Detect which cell encompasses the target text, then output its (x, y) center coordinate. 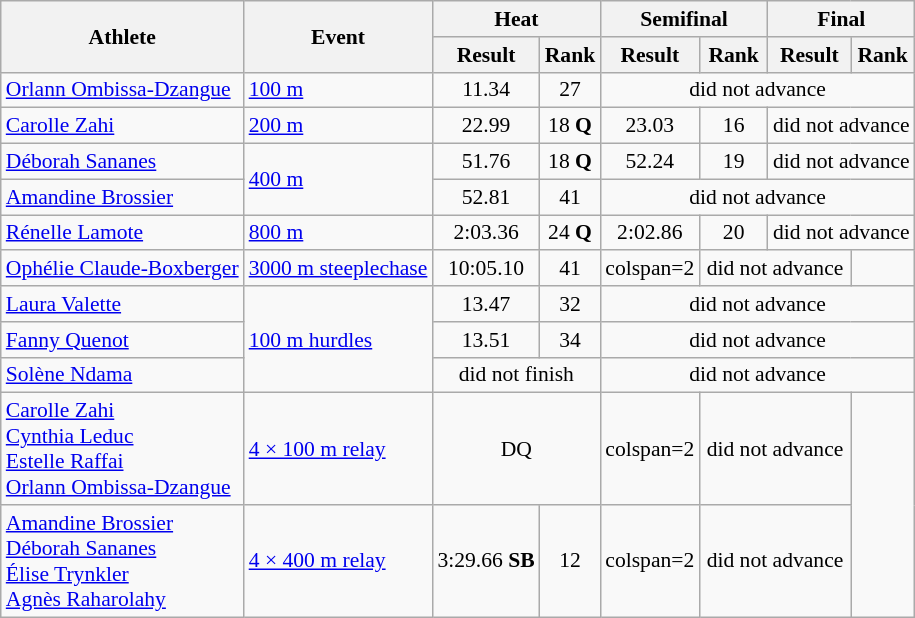
Semifinal (684, 19)
24 Q (570, 233)
100 m (338, 90)
52.24 (650, 162)
2:03.36 (486, 233)
Heat (516, 19)
2:02.86 (650, 233)
11.34 (486, 90)
22.99 (486, 126)
16 (734, 126)
Carolle Zahi Cynthia Leduc Estelle Raffai Orlann Ombissa-Dzangue (122, 449)
20 (734, 233)
13.47 (486, 304)
800 m (338, 233)
Laura Valette (122, 304)
Orlann Ombissa-Dzangue (122, 90)
Final (842, 19)
52.81 (486, 197)
Rénelle Lamote (122, 233)
51.76 (486, 162)
Athlete (122, 36)
3:29.66 SB (486, 561)
3000 m steeplechase (338, 269)
4 × 400 m relay (338, 561)
Amandine Brossier Déborah Sananes Élise Trynkler Agnès Raharolahy (122, 561)
400 m (338, 180)
10:05.10 (486, 269)
27 (570, 90)
200 m (338, 126)
Carolle Zahi (122, 126)
Solène Ndama (122, 375)
32 (570, 304)
13.51 (486, 340)
12 (570, 561)
Fanny Quenot (122, 340)
did not finish (516, 375)
Ophélie Claude-Boxberger (122, 269)
100 m hurdles (338, 340)
23.03 (650, 126)
34 (570, 340)
19 (734, 162)
Déborah Sananes (122, 162)
4 × 100 m relay (338, 449)
Event (338, 36)
Amandine Brossier (122, 197)
DQ (516, 449)
